Extract the (x, y) coordinate from the center of the cell holding the provided text.  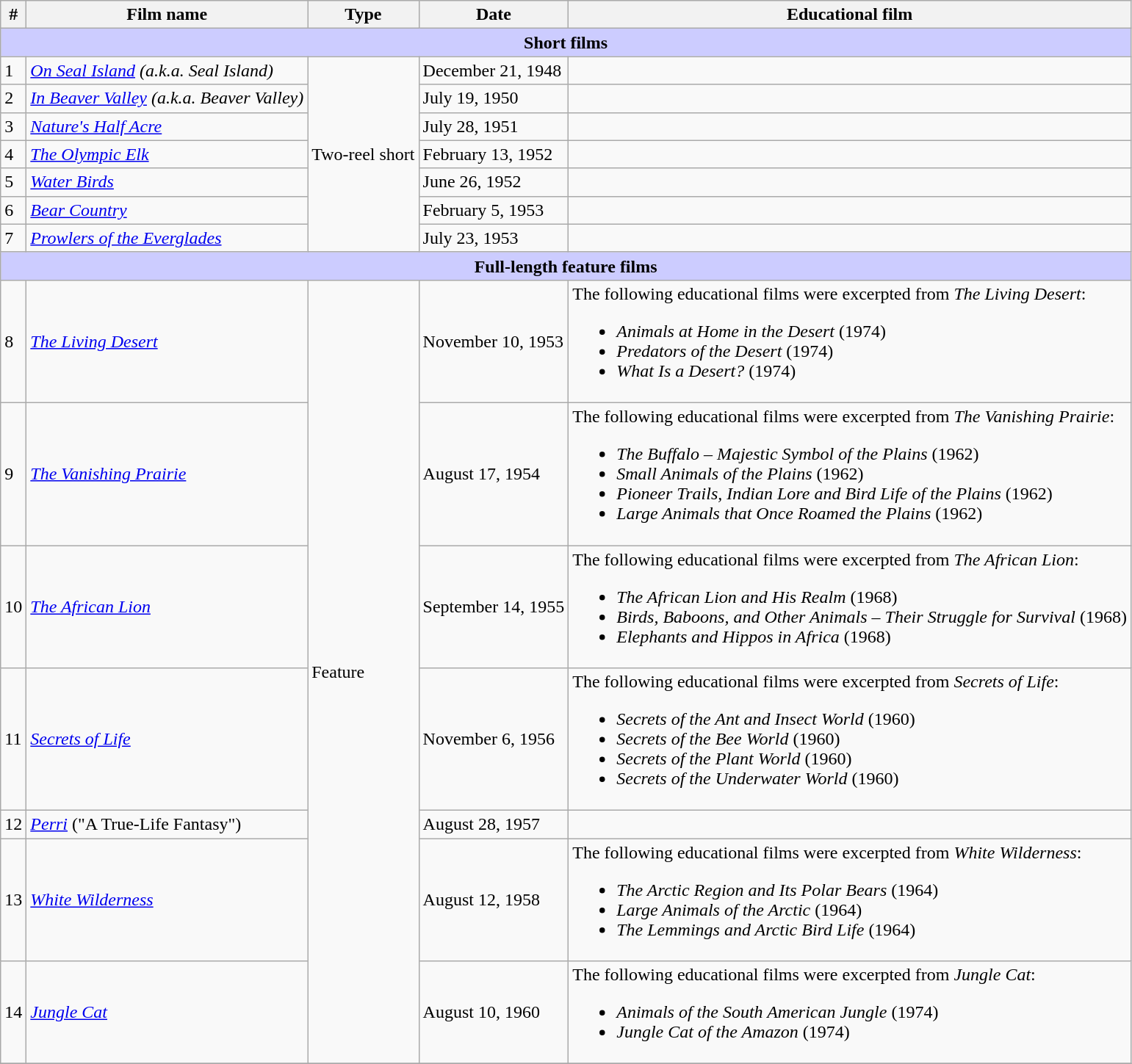
June 26, 1952 (494, 182)
On Seal Island (a.k.a. Seal Island) (167, 70)
# (13, 15)
Film name (167, 15)
9 (13, 474)
July 23, 1953 (494, 238)
The Living Desert (167, 341)
5 (13, 182)
Two-reel short (363, 154)
July 28, 1951 (494, 126)
August 17, 1954 (494, 474)
4 (13, 154)
July 19, 1950 (494, 98)
Jungle Cat (167, 1013)
August 10, 1960 (494, 1013)
14 (13, 1013)
7 (13, 238)
3 (13, 126)
November 6, 1956 (494, 739)
White Wilderness (167, 900)
September 14, 1955 (494, 607)
August 28, 1957 (494, 825)
Feature (363, 671)
In Beaver Valley (a.k.a. Beaver Valley) (167, 98)
2 (13, 98)
Bear Country (167, 210)
February 13, 1952 (494, 154)
December 21, 1948 (494, 70)
The Olympic Elk (167, 154)
1 (13, 70)
Short films (566, 43)
12 (13, 825)
Perri ("A True-Life Fantasy") (167, 825)
Educational film (850, 15)
The following educational films were excerpted from Jungle Cat:Animals of the South American Jungle (1974)Jungle Cat of the Amazon (1974) (850, 1013)
Type (363, 15)
August 12, 1958 (494, 900)
The Vanishing Prairie (167, 474)
The African Lion (167, 607)
10 (13, 607)
8 (13, 341)
Date (494, 15)
6 (13, 210)
Secrets of Life (167, 739)
13 (13, 900)
November 10, 1953 (494, 341)
Water Birds (167, 182)
February 5, 1953 (494, 210)
11 (13, 739)
Full-length feature films (566, 266)
Prowlers of the Everglades (167, 238)
Nature's Half Acre (167, 126)
